Detect which cell encompasses the target text, then output its [X, Y] center coordinate. 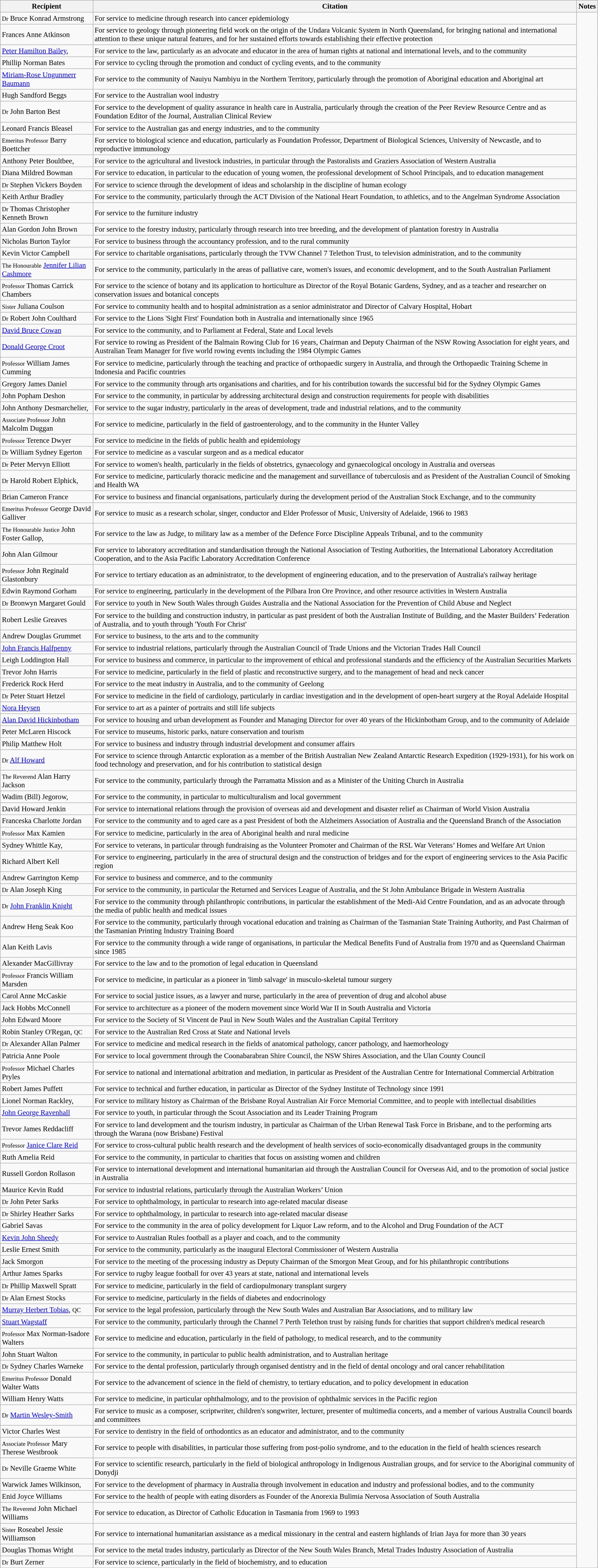
William Henry Watts [47, 1399]
Dr Peter Stuart Hetzel [47, 696]
Professor Janice Clare Reid [47, 1145]
Dr John Barton Best [47, 112]
For service to business, to the arts and to the community [335, 636]
Alexander MacGillivray [47, 963]
Leslie Ernest Smith [47, 1250]
For service to dentistry in the field of orthodontics as an educator and administrator, and to the community [335, 1431]
Professor John Reginald Glastonbury [47, 575]
For service to the community, in particular to charities that focus on assisting women and children [335, 1157]
For service to medicine through research into cancer epidemiology [335, 19]
David Bruce Cowan [47, 331]
For service to science through the development of ideas and scholarship in the discipline of human ecology [335, 185]
For service to the agricultural and livestock industries, in particular through the Pastoralists and Graziers Association of Western Australia [335, 161]
Trevor John Harris [47, 672]
Sister Roseabel Jessie Williamson [47, 1534]
Professor William James Cumming [47, 368]
For service to medicine as a vascular surgeon and as a medical educator [335, 452]
Alan David Hickinbotham [47, 720]
For service to the forestry industry, particularly through research into tree breeding, and the development of plantation forestry in Australia [335, 229]
Franceska Charlotte Jordan [47, 821]
For service to the development of pharmacy in Australia through involvement in education and industry and professional bodies, and to the community [335, 1485]
Dr Robert John Coulthard [47, 318]
For service to the meat industry in Australia, and to the community of Geelong [335, 684]
Richard Albert Kell [47, 861]
Dr Phillip Maxwell Spratt [47, 1286]
Frances Anne Atkinson [47, 34]
For service to medicine and medical research in the fields of anatomical pathology, cancer pathology, and haemorheology [335, 1044]
Maurice Kevin Rudd [47, 1190]
David Howard Jenkin [47, 809]
John George Ravenhall [47, 1112]
For service to the Society of St Vincent de Paul in New South Wales and the Australian Capital Territory [335, 1020]
For service to the metal trades industry, particularly as Director of the New South Wales Branch, Metal Trades Industry Association of Australia [335, 1550]
Anthony Peter Boultbee, [47, 161]
For service to medicine in the fields of public health and epidemiology [335, 440]
Lionel Norman Rackley, [47, 1101]
For service to art as a painter of portraits and still life subjects [335, 708]
Leonard Francis Bleasel [47, 128]
For service to industrial relations, particularly through the Australian Workers’ Union [335, 1190]
For service to medicine, in particular ophthalmology, and to the provision of ophthalmic services in the Pacific region [335, 1399]
For service to the community, in particular by addressing architectural design and construction requirements for people with disabilities [335, 396]
For service to the Australian Red Cross at State and National levels [335, 1032]
Russell Gordon Rollason [47, 1173]
Emeritus Professor Donald Walter Watts [47, 1383]
For service to medicine and education, particularly in the field of pathology, to medical research, and to the community [335, 1338]
Ruth Amelia Reid [47, 1157]
For service to business through the accountancy profession, and to the rural community [335, 241]
For service to the health of people with eating disorders as Founder of the Anorexia Bulimia Nervosa Association of South Australia [335, 1497]
Professor Francis William Marsden [47, 980]
For service to the Australian wool industry [335, 95]
For service to the dental profession, particularly through organised dentistry and in the field of dental oncology and oral cancer rehabilitation [335, 1366]
For service to the community, and to Parliament at Federal, State and Local levels [335, 331]
For service to women's health, particularly in the fields of obstetrics, gynaecology and gynaecological oncology in Australia and overseas [335, 464]
Professor Max Norman-Isadore Walters [47, 1338]
For service to medicine, particularly in the field of gastroenterology, and to the community in the Hunter Valley [335, 424]
Dr Stephen Vickers Boyden [47, 185]
For service to youth in New South Wales through Guides Australia and the National Association for the Prevention of Child Abuse and Neglect [335, 603]
Professor Terence Dwyer [47, 440]
Hugh Sandford Beggs [47, 95]
Victor Charles West [47, 1431]
For service to music as a research scholar, singer, conductor and Elder Professor of Music, University of Adelaide, 1966 to 1983 [335, 513]
Gregory James Daniel [47, 384]
For service to the Lions 'Sight First' Foundation both in Australia and internationally since 1965 [335, 318]
For service to business and commerce, and to the community [335, 878]
Stuart Wagstaff [47, 1322]
Citation [335, 6]
John Francis Halfpenny [47, 648]
Sydney Whittle Kay, [47, 845]
Donald George Croot [47, 347]
Wadim (Bill) Jegorow, [47, 797]
Robert Leslie Greaves [47, 620]
For service to business and industry through industrial development and consumer affairs [335, 744]
Robert James Puffett [47, 1089]
Professor Max Kamien [47, 833]
Jack Hobbs McConnell [47, 1008]
Douglas Thomas Wright [47, 1550]
For service to the legal profession, particularly through the New South Wales and Australian Bar Associations, and to military law [335, 1310]
Andrew Garrington Kemp [47, 878]
For service to industrial relations, particularly through the Australian Council of Trade Unions and the Victorian Trades Hall Council [335, 648]
Leigh Loddington Hall [47, 660]
Dr Bronwyn Margaret Gould [47, 603]
Dr Martin Wesley-Smith [47, 1415]
Patricia Anne Poole [47, 1056]
Dr Shirley Heather Sarks [47, 1214]
Alan Gordon John Brown [47, 229]
For service to cycling through the promotion and conduct of cycling events, and to the community [335, 63]
Frederick Rock Herd [47, 684]
The Reverend Alan Harry Jackson [47, 781]
Edwin Raymond Gorham [47, 591]
For service to Australian Rules football as a player and coach, and to the community [335, 1238]
Kevin John Sheedy [47, 1238]
Dr Burt Zerner [47, 1562]
Dr Alf Howard [47, 760]
Dr Alan Ernest Stocks [47, 1298]
For service to youth, in particular through the Scout Association and its Leader Training Program [335, 1112]
Dr Alexander Allan Palmer [47, 1044]
Andrew Douglas Grummet [47, 636]
Professor Thomas Carrick Chambers [47, 290]
Kevin Victor Campbell [47, 253]
For service to community health and to hospital administration as a senior administrator and Director of Calvary Hospital, Hobart [335, 307]
Dr Harold Robert Elphick, [47, 480]
Keith Arthur Bradley [47, 197]
Brian Cameron France [47, 497]
For service to the Australian gas and energy industries, and to the community [335, 128]
Miriam-Rose Ungunmerr Baumann [47, 79]
John Popham Deshon [47, 396]
Dr John Franklin Knight [47, 906]
Dr William Sydney Egerton [47, 452]
The Honourable Jennifer Lilian Cashmore [47, 270]
Dr Bruce Konrad Armstrong [47, 19]
Alan Keith Lavis [47, 947]
The Honourable Justice John Foster Gallop, [47, 534]
Phillip Norman Bates [47, 63]
For service to architecture as a pioneer of the modern movement since World War II in South Australia and Victoria [335, 1008]
Robin Stanley O'Regan, QC [47, 1032]
For service to medicine, particularly in the area of Aboriginal health and rural medicine [335, 833]
Carol Anne McCaskie [47, 996]
Dr Thomas Christopher Kenneth Brown [47, 213]
Peter McLaren Hiscock [47, 732]
Arthur James Sparks [47, 1274]
Andrew Heng Seak Koo [47, 926]
Associate Professor Mary Therese Westbrook [47, 1448]
Peter Hamilton Bailey, [47, 51]
For service to local government through the Coonabarabran Shire Council, the NSW Shires Association, and the Ulan County Council [335, 1056]
Notes [587, 6]
For service to science, particularly in the field of biochemistry, and to education [335, 1562]
For service to medicine, in particular as a pioneer in 'limb salvage' in musculo-skeletal tumour surgery [335, 980]
Warwick James Wilkinson, [47, 1485]
For service to the community, particularly through the Parramatta Mission and as a Minister of the Uniting Church in Australia [335, 781]
For service to technical and further education, in particular as Director of the Sydney Institute of Technology since 1991 [335, 1089]
Dr Peter Mervyn Elliott [47, 464]
For service to social justice issues, as a lawyer and nurse, particularly in the area of prevention of drug and alcohol abuse [335, 996]
Diana Mildred Bowman [47, 173]
Dr John Peter Sarks [47, 1202]
John Edward Moore [47, 1020]
For service to the community, particularly as the inaugural Electoral Commissioner of Western Australia [335, 1250]
Enid Joyce Williams [47, 1497]
For service to the law as Judge, to military law as a member of the Defence Force Discipline Appeals Tribunal, and to the community [335, 534]
For service to the meeting of the processing industry as Deputy Chairman of the Smorgon Meat Group, and for his philanthropic contributions [335, 1262]
For service to museums, historic parks, nature conservation and tourism [335, 732]
Gabriel Savas [47, 1226]
Emeritus Professor Barry Boettcher [47, 144]
John Stuart Walton [47, 1354]
Philip Matthew Holt [47, 744]
Professor Michael Charles Pryles [47, 1073]
For service to the furniture industry [335, 213]
For service to the community, in particular the Returned and Services League of Australia, and the St John Ambulance Brigade in Western Australia [335, 890]
Associate Professor John Malcolm Duggan [47, 424]
For service to engineering, particularly in the development of the Pilbara Iron Ore Province, and other resource activities in Western Australia [335, 591]
For service to charitable organisations, particularly through the TVW Channel 7 Telethon Trust, to television administration, and to the community [335, 253]
John Anthony Desmarchelier, [47, 408]
Dr Sydney Charles Warneke [47, 1366]
For service to rugby league football for over 43 years at state, national and international levels [335, 1274]
For service to the advancement of science in the field of chemistry, to tertiary education, and to policy development in education [335, 1383]
Recipient [47, 6]
Murray Herbert Tobias, QC [47, 1310]
Jack Smorgon [47, 1262]
Dr Alan Joseph King [47, 890]
Trevor James Reddacliff [47, 1129]
Emeritus Professor George David Galliver [47, 513]
The Reverend John Michael Williams [47, 1513]
For service to the community, in particular to multiculturalism and local government [335, 797]
Nicholas Burton Taylor [47, 241]
For service to the community in the area of policy development for Liquor Law reform, and to the Alcohol and Drug Foundation of the ACT [335, 1226]
For service to education, as Director of Catholic Education in Tasmania from 1969 to 1993 [335, 1513]
For service to medicine, particularly in the fields of diabetes and endocrinology [335, 1298]
For service to medicine, particularly in the field of plastic and reconstructive surgery, and to the management of head and neck cancer [335, 672]
Dr Neville Graeme White [47, 1468]
Sister Juliana Coulson [47, 307]
For service to the sugar industry, particularly in the areas of development, trade and industrial relations, and to the community [335, 408]
John Alan Gilmour [47, 554]
Nora Heysen [47, 708]
For service to the law and to the promotion of legal education in Queensland [335, 963]
For service to the community, in particular to public health administration, and to Australian heritage [335, 1354]
For service to medicine, particularly in the field of cardiopulmonary transplant surgery [335, 1286]
